Determine the (X, Y) coordinate at the center of the cell enclosing the given text.  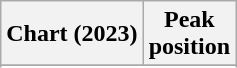
Peakposition (189, 34)
Chart (2023) (72, 34)
